Pinpoint the cell where the given text exists, returning its (x, y) midpoint coordinate. 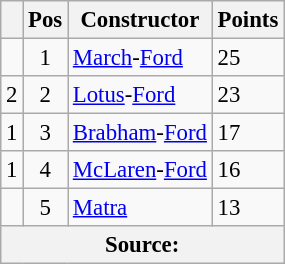
Lotus-Ford (140, 95)
Points (248, 20)
17 (248, 133)
25 (248, 58)
Pos (46, 20)
Source: (142, 245)
4 (46, 170)
Constructor (140, 20)
13 (248, 208)
23 (248, 95)
5 (46, 208)
3 (46, 133)
Matra (140, 208)
16 (248, 170)
March-Ford (140, 58)
McLaren-Ford (140, 170)
Brabham-Ford (140, 133)
